Pinpoint the cell where the given text exists, returning its (X, Y) midpoint coordinate. 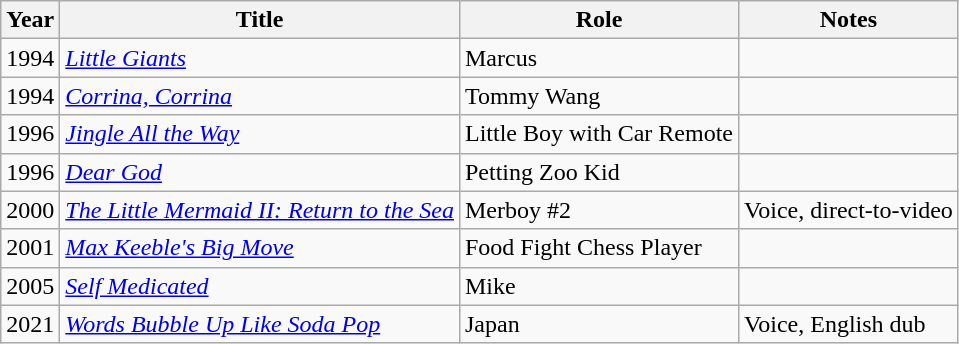
Max Keeble's Big Move (260, 248)
Notes (848, 20)
Self Medicated (260, 286)
Voice, English dub (848, 324)
Voice, direct-to-video (848, 210)
Tommy Wang (598, 96)
Dear God (260, 172)
Jingle All the Way (260, 134)
Merboy #2 (598, 210)
Role (598, 20)
Title (260, 20)
Words Bubble Up Like Soda Pop (260, 324)
Marcus (598, 58)
Mike (598, 286)
Little Boy with Car Remote (598, 134)
Food Fight Chess Player (598, 248)
The Little Mermaid II: Return to the Sea (260, 210)
2005 (30, 286)
Japan (598, 324)
2000 (30, 210)
Petting Zoo Kid (598, 172)
2001 (30, 248)
Little Giants (260, 58)
Corrina, Corrina (260, 96)
Year (30, 20)
2021 (30, 324)
